Extract the [X, Y] coordinate from the center of the cell holding the provided text.  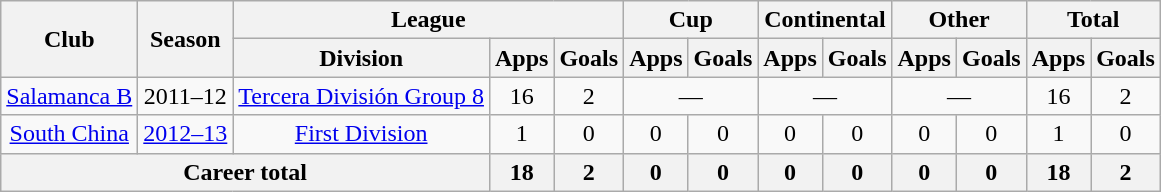
Continental [825, 20]
Cup [691, 20]
Other [959, 20]
Season [186, 39]
Division [362, 58]
South China [70, 134]
League [428, 20]
2012–13 [186, 134]
Tercera División Group 8 [362, 96]
Salamanca B [70, 96]
Career total [246, 172]
Club [70, 39]
2011–12 [186, 96]
Total [1093, 20]
First Division [362, 134]
